From the cell containing the given text, extract its center point as (X, Y) coordinate. 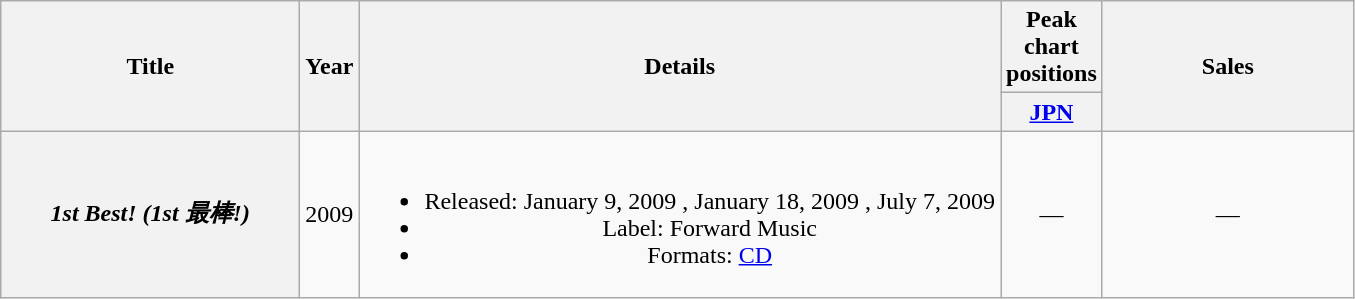
1st Best! (1st 最棒!) (150, 214)
2009 (330, 214)
Peak chart positions (1052, 47)
Details (680, 66)
Sales (1228, 66)
Title (150, 66)
JPN (1052, 112)
Year (330, 66)
Released: January 9, 2009 , January 18, 2009 , July 7, 2009 Label: Forward MusicFormats: CD (680, 214)
